From the cell containing the given text, extract its center point as (x, y) coordinate. 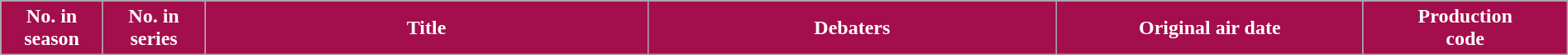
Original air date (1209, 28)
No. inseason (52, 28)
Debaters (852, 28)
Productioncode (1465, 28)
No. inseries (154, 28)
Title (427, 28)
